Return the [x, y] coordinate for the center point of the cell that contains the specified text.  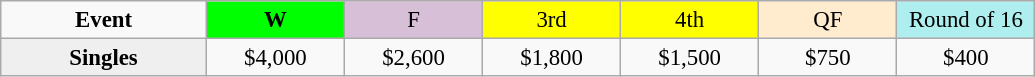
$1,500 [690, 58]
3rd [552, 20]
$400 [966, 58]
$750 [828, 58]
Singles [104, 58]
W [275, 20]
F [413, 20]
Round of 16 [966, 20]
$4,000 [275, 58]
QF [828, 20]
$2,600 [413, 58]
$1,800 [552, 58]
4th [690, 20]
Event [104, 20]
